Capture the cell that displays the provided text and extract its (X, Y) central coordinate. 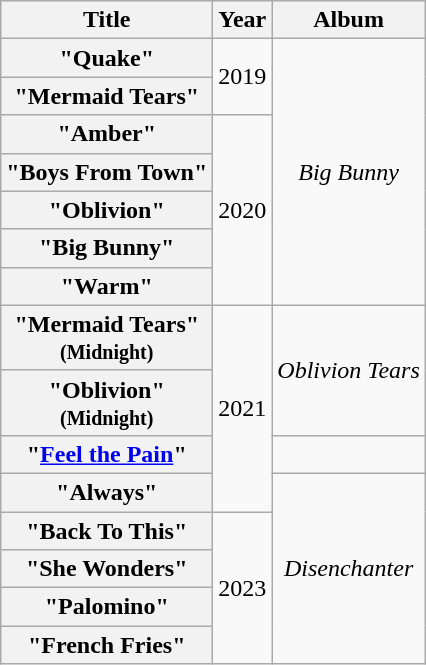
Title (107, 20)
"Mermaid Tears"(Midnight) (107, 338)
"Big Bunny" (107, 248)
"Back To This" (107, 531)
"Boys From Town" (107, 172)
"Mermaid Tears" (107, 96)
"Oblivion" (107, 210)
"Feel the Pain" (107, 454)
"She Wonders" (107, 569)
2023 (242, 588)
Oblivion Tears (349, 370)
"Warm" (107, 286)
"Amber" (107, 134)
"Oblivion"(Midnight) (107, 402)
Album (349, 20)
2019 (242, 77)
"Always" (107, 492)
2020 (242, 210)
Big Bunny (349, 172)
"Palomino" (107, 607)
"French Fries" (107, 645)
Disenchanter (349, 568)
Year (242, 20)
"Quake" (107, 58)
2021 (242, 408)
